Provide the (x, y) coordinate of the cell's center where the given text is located.  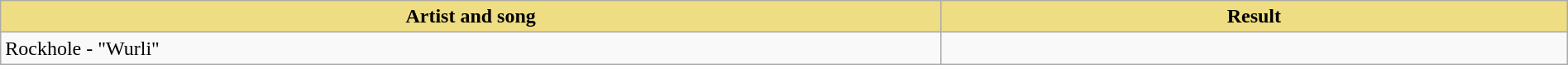
Result (1254, 17)
Artist and song (471, 17)
Rockhole - "Wurli" (471, 48)
